Find where the given text appears and provide that cell's center as (x, y) coordinate. 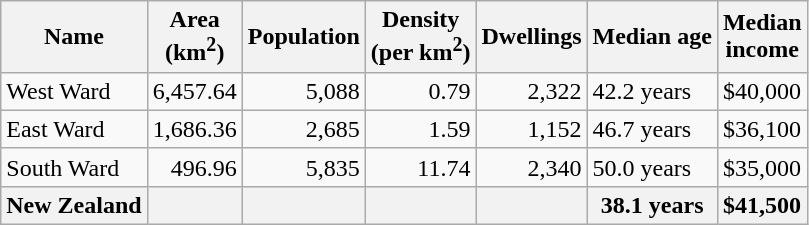
Area(km2) (194, 37)
Medianincome (762, 37)
2,340 (532, 167)
West Ward (74, 91)
496.96 (194, 167)
Population (304, 37)
$35,000 (762, 167)
2,322 (532, 91)
46.7 years (652, 129)
New Zealand (74, 205)
1.59 (420, 129)
East Ward (74, 129)
$40,000 (762, 91)
6,457.64 (194, 91)
5,088 (304, 91)
0.79 (420, 91)
Name (74, 37)
50.0 years (652, 167)
38.1 years (652, 205)
Median age (652, 37)
42.2 years (652, 91)
Dwellings (532, 37)
1,686.36 (194, 129)
Density(per km2) (420, 37)
$36,100 (762, 129)
11.74 (420, 167)
2,685 (304, 129)
South Ward (74, 167)
5,835 (304, 167)
1,152 (532, 129)
$41,500 (762, 205)
